Search for the cell housing the specified text and yield its (x, y) center coordinate. 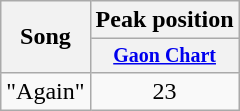
Gaon Chart (164, 56)
"Again" (46, 91)
Song (46, 37)
23 (164, 91)
Peak position (164, 20)
